Provide the (x, y) coordinate of the cell's center where the given text is located.  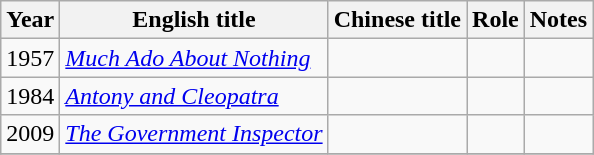
The Government Inspector (194, 134)
Role (496, 20)
Much Ado About Nothing (194, 58)
Year (30, 20)
1957 (30, 58)
English title (194, 20)
Notes (558, 20)
2009 (30, 134)
Antony and Cleopatra (194, 96)
Chinese title (397, 20)
1984 (30, 96)
